Return (X, Y) of the center of cell containing provided text 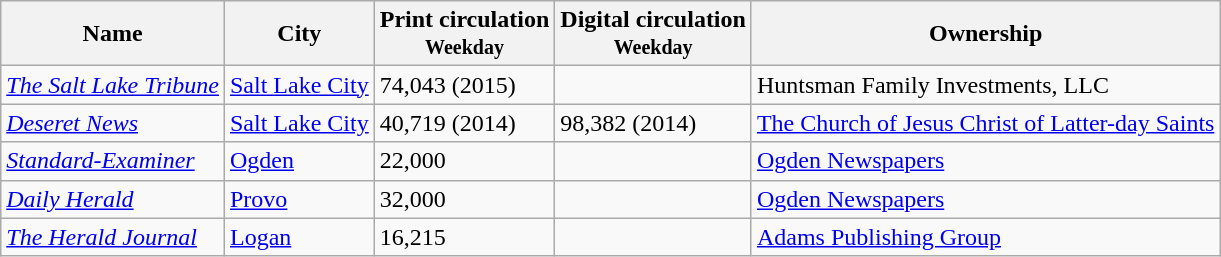
City (299, 34)
Daily Herald (113, 199)
Deseret News (113, 123)
The Salt Lake Tribune (113, 85)
16,215 (464, 237)
40,719 (2014) (464, 123)
Huntsman Family Investments, LLC (985, 85)
Logan (299, 237)
Ownership (985, 34)
22,000 (464, 161)
The Church of Jesus Christ of Latter-day Saints (985, 123)
98,382 (2014) (654, 123)
Digital circulationWeekday (654, 34)
Print circulationWeekday (464, 34)
Name (113, 34)
Provo (299, 199)
32,000 (464, 199)
Ogden (299, 161)
Standard-Examiner (113, 161)
The Herald Journal (113, 237)
74,043 (2015) (464, 85)
Adams Publishing Group (985, 237)
